Capture the cell that displays the provided text and extract its (x, y) central coordinate. 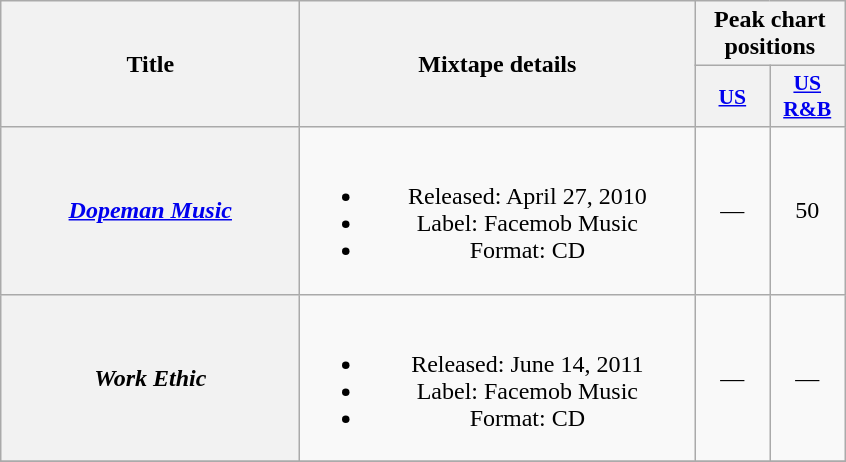
US (732, 96)
Peak chart positions (770, 34)
Mixtape details (498, 64)
Released: April 27, 2010Label: Facemob MusicFormat: CD (498, 210)
Dopeman Music (150, 210)
Work Ethic (150, 378)
Title (150, 64)
Released: June 14, 2011Label: Facemob MusicFormat: CD (498, 378)
US R&B (808, 96)
50 (808, 210)
